Search for the cell housing the specified text and yield its (X, Y) center coordinate. 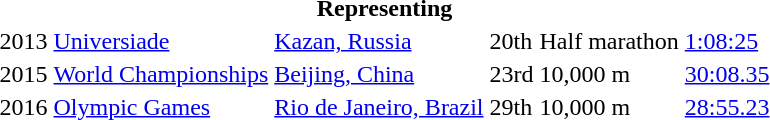
Beijing, China (379, 74)
10,000 m (609, 74)
23rd (512, 74)
Universiade (161, 41)
Kazan, Russia (379, 41)
20th (512, 41)
World Championships (161, 74)
Half marathon (609, 41)
